Determine the (X, Y) coordinate at the center of the cell enclosing the given text.  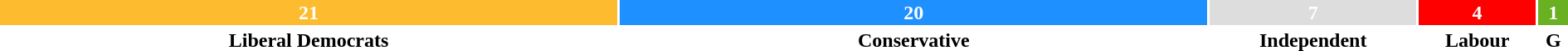
20 (914, 13)
4 (1478, 13)
7 (1313, 13)
1 (1553, 13)
21 (309, 13)
